Identify which cell holds the provided text, then report its (X, Y) central coordinate. 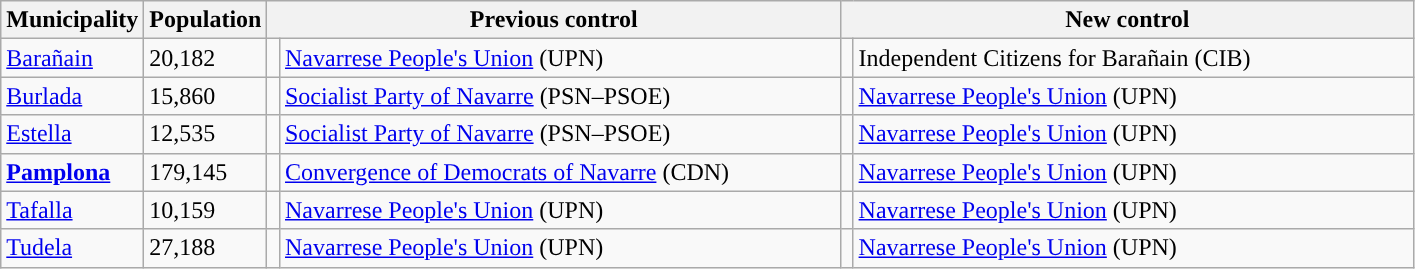
Estella (72, 134)
Independent Citizens for Barañain (CIB) (1134, 58)
Barañain (72, 58)
15,860 (206, 96)
Tafalla (72, 210)
Population (206, 20)
Previous control (554, 20)
Burlada (72, 96)
Convergence of Democrats of Navarre (CDN) (560, 172)
New control (1127, 20)
Pamplona (72, 172)
27,188 (206, 248)
12,535 (206, 134)
Tudela (72, 248)
20,182 (206, 58)
10,159 (206, 210)
Municipality (72, 20)
179,145 (206, 172)
